Detect which cell encompasses the target text, then output its [X, Y] center coordinate. 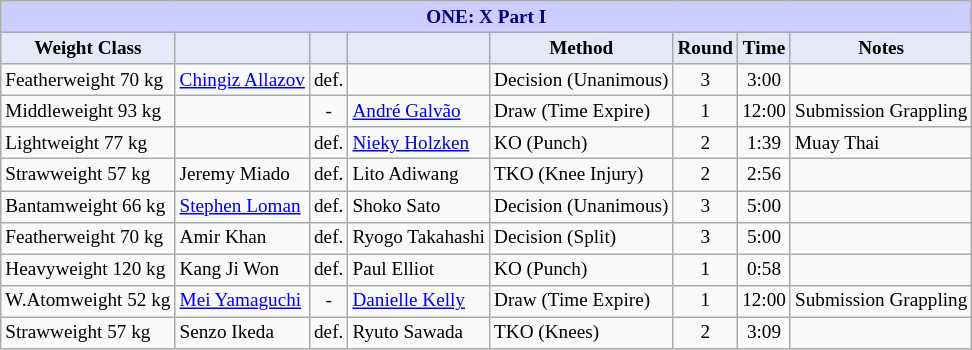
TKO (Knee Injury) [580, 175]
Lightweight 77 kg [88, 143]
Jeremy Miado [242, 175]
3:09 [764, 333]
Weight Class [88, 48]
W.Atomweight 52 kg [88, 301]
Stephen Loman [242, 206]
Chingiz Allazov [242, 80]
Lito Adiwang [419, 175]
Kang Ji Won [242, 270]
Round [706, 48]
Method [580, 48]
Paul Elliot [419, 270]
André Galvão [419, 111]
Danielle Kelly [419, 301]
3:00 [764, 80]
Ryogo Takahashi [419, 238]
Decision (Split) [580, 238]
1:39 [764, 143]
Heavyweight 120 kg [88, 270]
Notes [880, 48]
Amir Khan [242, 238]
Muay Thai [880, 143]
TKO (Knees) [580, 333]
2:56 [764, 175]
Time [764, 48]
Bantamweight 66 kg [88, 206]
Middleweight 93 kg [88, 111]
0:58 [764, 270]
Nieky Holzken [419, 143]
Senzo Ikeda [242, 333]
Mei Yamaguchi [242, 301]
ONE: X Part I [486, 17]
Shoko Sato [419, 206]
Ryuto Sawada [419, 333]
